Scan for the cell matching the given text and deliver its [X, Y] coordinate at center. 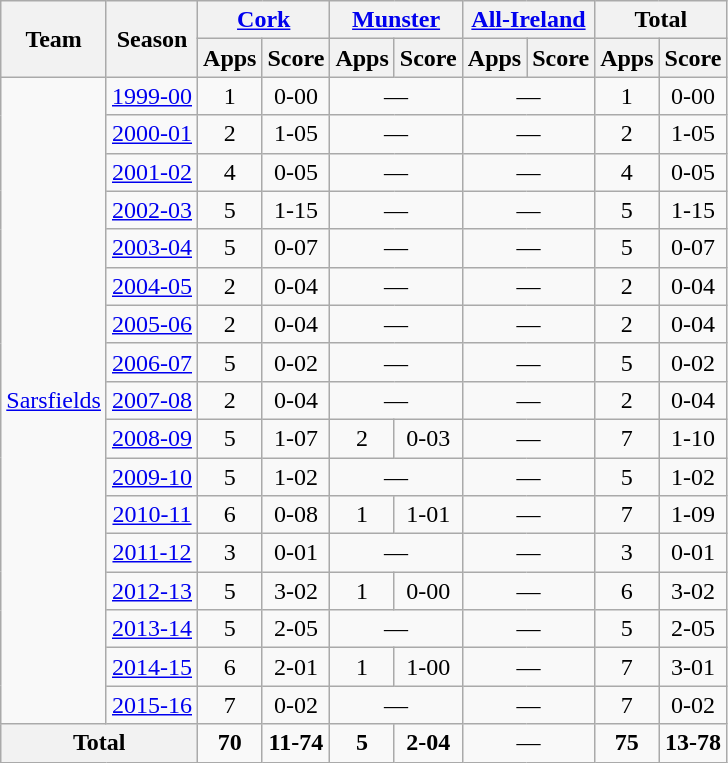
Team [54, 39]
13-78 [693, 743]
0-08 [296, 515]
2008-09 [152, 438]
2009-10 [152, 477]
2001-02 [152, 172]
0-03 [428, 438]
2003-04 [152, 248]
1-07 [296, 438]
2015-16 [152, 705]
2-01 [296, 667]
1-00 [428, 667]
2007-08 [152, 400]
2013-14 [152, 629]
2006-07 [152, 362]
2002-03 [152, 210]
1-09 [693, 515]
2014-15 [152, 667]
Munster [396, 20]
1-10 [693, 438]
2000-01 [152, 134]
All-Ireland [528, 20]
2012-13 [152, 591]
Cork [264, 20]
2010-11 [152, 515]
75 [627, 743]
1-01 [428, 515]
2004-05 [152, 286]
1999-00 [152, 96]
70 [230, 743]
11-74 [296, 743]
Sarsfields [54, 400]
3-01 [693, 667]
2005-06 [152, 324]
2-04 [428, 743]
2011-12 [152, 553]
Season [152, 39]
